Return (X, Y) of the center of cell containing provided text 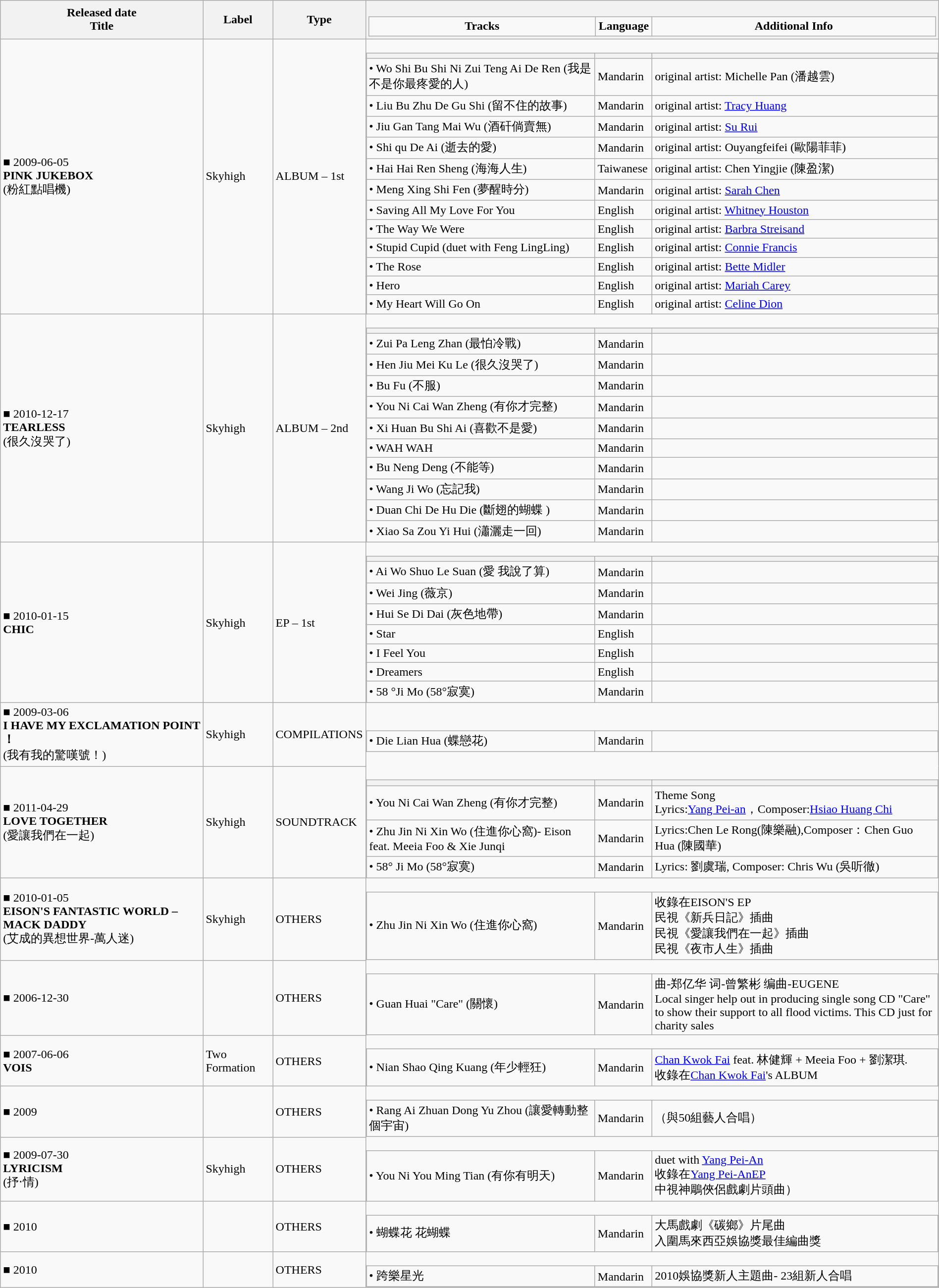
• Dreamers (481, 672)
• Bu Neng Deng (不能等) (481, 469)
• Nian Shao Qing Kuang (年少輕狂) (481, 1068)
• Xiao Sa Zou Yi Hui (瀟灑走一回) (481, 531)
• Nian Shao Qing Kuang (年少輕狂) Mandarin Chan Kwok Fai feat. 林健輝 + Meeia Foo + 劉潔琪.收錄在Chan Kwok Fai's ALBUM (652, 1061)
■ 2010-12-17 TEARLESS (很久沒哭了) (102, 428)
original artist: Mariah Carey (795, 285)
• 跨樂星光 Mandarin 2010娛協獎新人主題曲- 23組新人合唱 (652, 1270)
original artist: Bette Midler (795, 267)
original artist: Michelle Pan (潘越雲) (795, 77)
2010娛協獎新人主題曲- 23組新人合唱 (795, 1276)
■ 2006-12-30 (102, 998)
• Zhu Jin Ni Xin Wo (住進你心窩) Mandarin 收錄在EISON'S EP民視《新兵日記》插曲民視《愛讓我們在一起》插曲民視《夜市人生》插曲 (652, 919)
• Meng Xing Shi Fen (夢醒時分) (481, 190)
• Wo Shi Bu Shi Ni Zui Teng Ai De Ren (我是不是你最疼愛的人) (481, 77)
original artist: Su Rui (795, 127)
• Star (481, 634)
• The Rose (481, 267)
大馬戲劇《碳鄉》片尾曲入圍馬來西亞娛協獎最佳編曲獎 (795, 1233)
收錄在EISON'S EP民視《新兵日記》插曲民視《愛讓我們在一起》插曲民視《夜市人生》插曲 (795, 925)
• Hui Se Di Dai (灰色地帶) (481, 614)
• Die Lian Hua (蝶戀花) Mandarin (652, 735)
• Ai Wo Shuo Le Suan (愛 我說了算) (481, 572)
original artist: Whitney Houston (795, 210)
• You Ni You Ming Tian (有你有明天) (481, 1176)
• Hero (481, 285)
■ 2009-07-30LYRICISM (抒‧情) (102, 1169)
original artist: Ouyangfeifei (歐陽菲菲) (795, 148)
Tracks Language Additional Info (652, 20)
• Bu Fu (不服) (481, 386)
• Xi Huan Bu Shi Ai (喜歡不是愛) (481, 428)
■ 2007-06-06VOIS (102, 1061)
Additional Info (794, 26)
Chan Kwok Fai feat. 林健輝 + Meeia Foo + 劉潔琪.收錄在Chan Kwok Fai's ALBUM (795, 1068)
Label (238, 20)
• Zhu Jin Ni Xin Wo (住進你心窩) (481, 925)
original artist: Chen Yingjie (陳盈潔) (795, 169)
■ 2009-06-05 PINK JUKEBOX(粉紅點唱機) (102, 176)
■ 2009 (102, 1112)
■ 2011-04-29LOVE TOGETHER(愛讓我們在一起) (102, 822)
• Jiu Gan Tang Mai Wu (酒矸倘賣無) (481, 127)
• 跨樂星光 (481, 1276)
Taiwanese (623, 169)
COMPILATIONS (319, 735)
• 蝴蝶花 花蝴蝶 Mandarin 大馬戲劇《碳鄉》片尾曲入圍馬來西亞娛協獎最佳編曲獎 (652, 1227)
Tracks (482, 26)
Theme SongLyrics:Yang Pei-an，Composer:Hsiao Huang Chi (795, 803)
Type (319, 20)
• I Feel You (481, 653)
• 58° Ji Mo (58°寂寞) (481, 867)
ALBUM – 2nd (319, 428)
• Stupid Cupid (duet with Feng LingLing) (481, 248)
original artist: Barbra Streisand (795, 229)
• The Way We Were (481, 229)
ALBUM – 1st (319, 176)
• 58 °Ji Mo (58°寂寞) (481, 692)
Released dateTitle (102, 20)
original artist: Tracy Huang (795, 106)
duet with Yang Pei-An收錄在Yang Pei-AnEP 中視神鵰俠侶戲劇片頭曲） (795, 1176)
Lyrics:Chen Le Rong(陳樂融),Composer：Chen Guo Hua (陳國華) (795, 838)
• You Ni You Ming Tian (有你有明天) Mandarin duet with Yang Pei-An收錄在Yang Pei-AnEP 中視神鵰俠侶戲劇片頭曲） (652, 1169)
Two Formation (238, 1061)
• Rang Ai Zhuan Dong Yu Zhou (讓愛轉動整個宇宙) (481, 1118)
（與50組藝人合唱） (795, 1118)
■ 2009-03-06 I HAVE MY EXCLAMATION POINT ！(我有我的驚嘆號！) (102, 735)
• Shi qu De Ai (逝去的愛) (481, 148)
• Guan Huai "Care" (關懷) (481, 1005)
EP – 1st (319, 623)
• Hai Hai Ren Sheng (海海人生) (481, 169)
SOUNDTRACK (319, 822)
Language (624, 26)
• Wang Ji Wo (忘記我) (481, 489)
• 蝴蝶花 花蝴蝶 (481, 1233)
Lyrics: 劉虞瑞, Composer: Chris Wu (吳听徹) (795, 867)
original artist: Connie Francis (795, 248)
original artist: Sarah Chen (795, 190)
• Hen Jiu Mei Ku Le (很久沒哭了) (481, 365)
• Duan Chi De Hu Die (斷翅的蝴蝶 ) (481, 510)
• Zhu Jin Ni Xin Wo (住進你心窩)- Eison feat. Meeia Foo & Xie Junqi (481, 838)
■ 2010-01-05EISON'S FANTASTIC WORLD – MACK DADDY(艾成的異想世界-萬人迷) (102, 919)
• Liu Bu Zhu De Gu Shi (留不住的故事) (481, 106)
• My Heart Will Go On (481, 304)
• Wei Jing (薇京) (481, 593)
• Zui Pa Leng Zhan (最怕冷戰) (481, 344)
• Die Lian Hua (蝶戀花) (481, 741)
• Rang Ai Zhuan Dong Yu Zhou (讓愛轉動整個宇宙) Mandarin （與50組藝人合唱） (652, 1112)
• WAH WAH (481, 448)
original artist: Celine Dion (795, 304)
■ 2010-01-15 CHIC (102, 623)
• Saving All My Love For You (481, 210)
